Return the (X, Y) coordinate for the center point of the cell that contains the specified text.  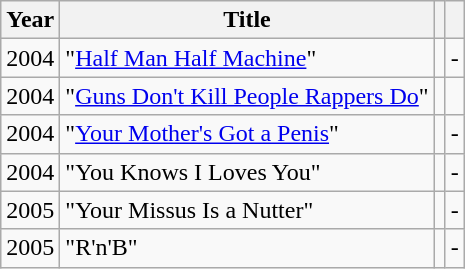
"Your Mother's Got a Penis" (247, 134)
Title (247, 20)
Year (30, 20)
"You Knows I Loves You" (247, 172)
"Your Missus Is a Nutter" (247, 210)
"Guns Don't Kill People Rappers Do" (247, 96)
"Half Man Half Machine" (247, 58)
"R'n'B" (247, 248)
